Extract the (x, y) coordinate from the center of the cell holding the provided text.  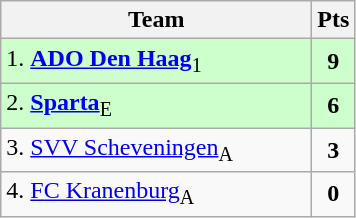
0 (334, 194)
Team (156, 20)
3 (334, 150)
9 (334, 61)
3. SVV ScheveningenA (156, 150)
6 (334, 105)
Pts (334, 20)
4. FC KranenburgA (156, 194)
1. ADO Den Haag1 (156, 61)
2. SpartaE (156, 105)
